For the text-containing cell, return its midpoint in (X, Y) coordinate format. 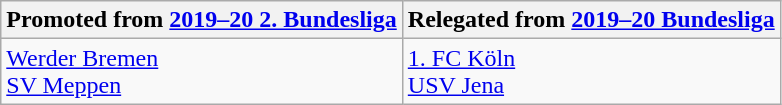
Promoted from 2019–20 2. Bundesliga (202, 20)
Werder BremenSV Meppen (202, 72)
Relegated from 2019–20 Bundesliga (591, 20)
1. FC KölnUSV Jena (591, 72)
